Detect which cell encompasses the target text, then output its (X, Y) center coordinate. 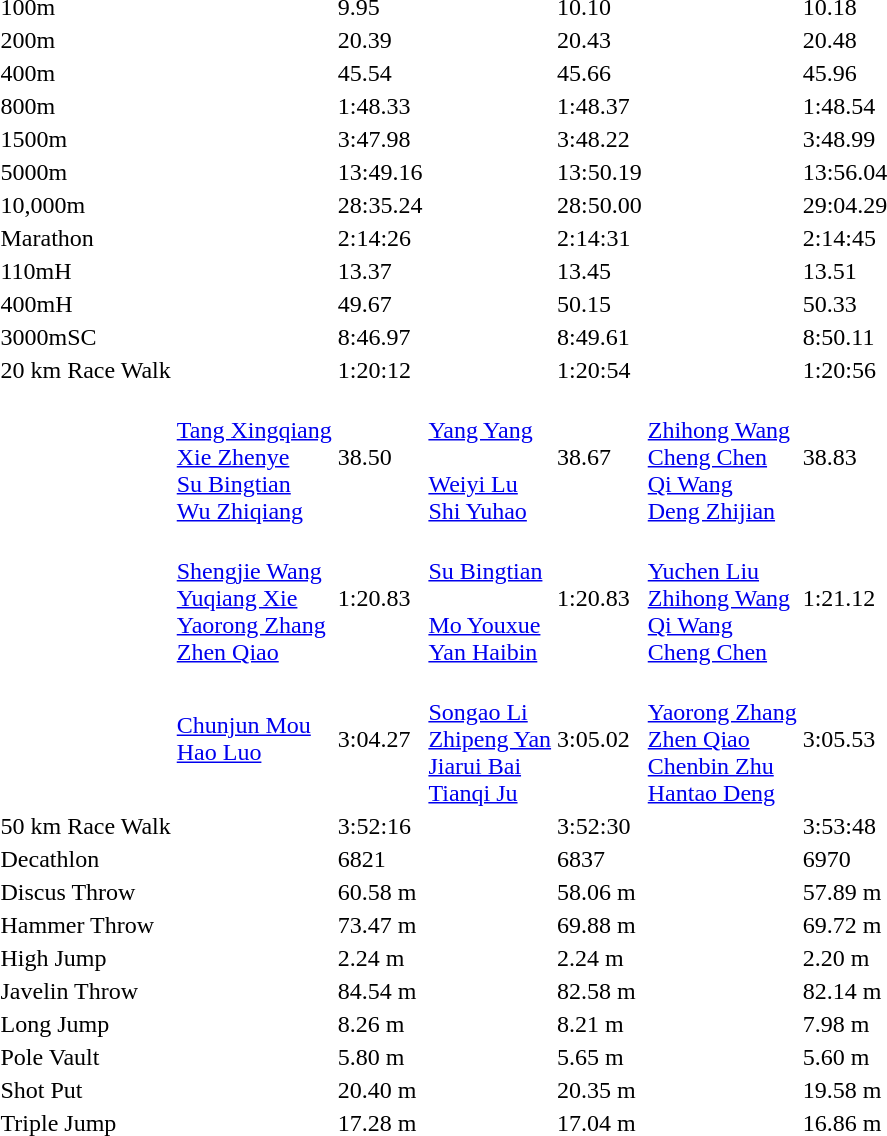
49.67 (380, 304)
Yang YangWeiyi LuShi Yuhao (490, 457)
3:47.98 (380, 139)
13:50.19 (600, 172)
20.43 (600, 40)
Songao LiZhipeng YanJiarui BaiTianqi Ju (490, 739)
69.88 m (600, 925)
13.45 (600, 271)
Yuchen LiuZhihong WangQi WangCheng Chen (722, 598)
1:20:54 (600, 370)
8.21 m (600, 1024)
Tang XingqiangXie ZhenyeSu BingtianWu Zhiqiang (254, 457)
8:49.61 (600, 337)
Shengjie WangYuqiang XieYaorong ZhangZhen Qiao (254, 598)
28:35.24 (380, 205)
45.54 (380, 73)
5.65 m (600, 1057)
3:05.02 (600, 739)
60.58 m (380, 892)
Chunjun MouHao Luo (254, 739)
1:20:12 (380, 370)
2:14:31 (600, 238)
3:52:16 (380, 826)
20.40 m (380, 1090)
28:50.00 (600, 205)
20.35 m (600, 1090)
1:48.33 (380, 106)
45.66 (600, 73)
38.67 (600, 457)
82.58 m (600, 991)
Zhihong WangCheng ChenQi WangDeng Zhijian (722, 457)
6821 (380, 859)
5.80 m (380, 1057)
6837 (600, 859)
20.39 (380, 40)
2:14:26 (380, 238)
Yaorong ZhangZhen QiaoChenbin ZhuHantao Deng (722, 739)
3:04.27 (380, 739)
3:48.22 (600, 139)
3:52:30 (600, 826)
8:46.97 (380, 337)
13.37 (380, 271)
38.50 (380, 457)
Su BingtianMo YouxueYan Haibin (490, 598)
13:49.16 (380, 172)
58.06 m (600, 892)
84.54 m (380, 991)
73.47 m (380, 925)
8.26 m (380, 1024)
1:48.37 (600, 106)
50.15 (600, 304)
